Detect which cell encompasses the target text, then output its [X, Y] center coordinate. 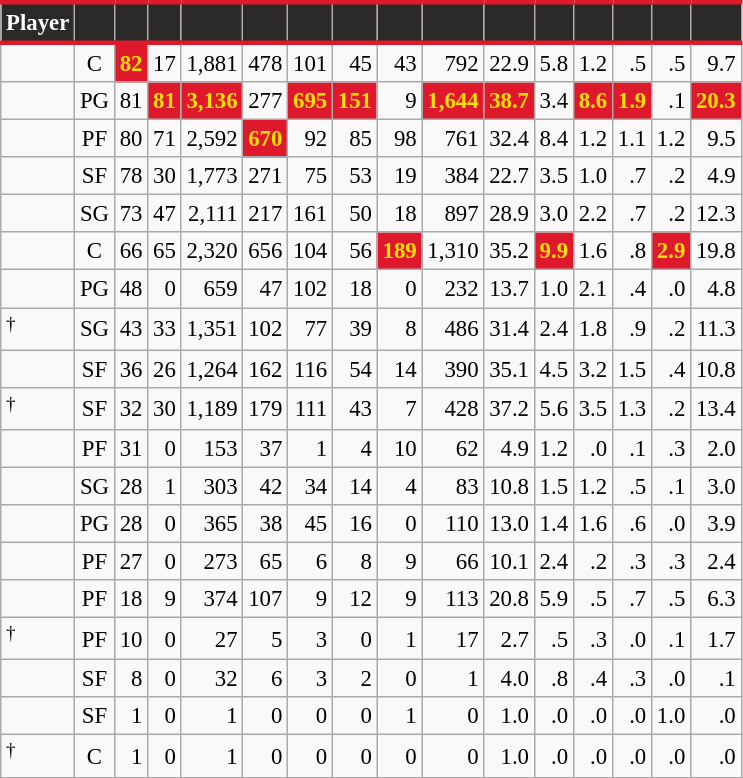
217 [266, 214]
273 [212, 561]
2,592 [212, 139]
31.4 [509, 329]
116 [310, 369]
659 [212, 289]
83 [453, 486]
19.8 [716, 251]
113 [453, 599]
9.7 [716, 62]
54 [354, 369]
9.9 [554, 251]
7 [400, 408]
19 [400, 176]
101 [310, 62]
6.3 [716, 599]
111 [310, 408]
428 [453, 408]
5.6 [554, 408]
161 [310, 214]
1.4 [554, 524]
2.1 [592, 289]
.6 [632, 524]
162 [266, 369]
77 [310, 329]
75 [310, 176]
4.5 [554, 369]
3.4 [554, 101]
110 [453, 524]
1,310 [453, 251]
390 [453, 369]
37.2 [509, 408]
13.7 [509, 289]
20.3 [716, 101]
26 [164, 369]
277 [266, 101]
13.4 [716, 408]
11.3 [716, 329]
897 [453, 214]
31 [130, 449]
1,264 [212, 369]
1,351 [212, 329]
153 [212, 449]
2,320 [212, 251]
32.4 [509, 139]
1.7 [716, 639]
5 [266, 639]
2 [354, 679]
179 [266, 408]
Player [38, 22]
28.9 [509, 214]
5.9 [554, 599]
33 [164, 329]
104 [310, 251]
695 [310, 101]
4.0 [509, 679]
10.1 [509, 561]
92 [310, 139]
48 [130, 289]
85 [354, 139]
22.7 [509, 176]
82 [130, 62]
303 [212, 486]
189 [400, 251]
1,644 [453, 101]
22.9 [509, 62]
98 [400, 139]
53 [354, 176]
3.9 [716, 524]
78 [130, 176]
374 [212, 599]
232 [453, 289]
73 [130, 214]
37 [266, 449]
50 [354, 214]
4.8 [716, 289]
1.3 [632, 408]
62 [453, 449]
16 [354, 524]
3,136 [212, 101]
20.8 [509, 599]
38 [266, 524]
792 [453, 62]
2,111 [212, 214]
71 [164, 139]
.9 [632, 329]
38.7 [509, 101]
39 [354, 329]
486 [453, 329]
1,881 [212, 62]
1,773 [212, 176]
2.9 [672, 251]
384 [453, 176]
3.2 [592, 369]
151 [354, 101]
13.0 [509, 524]
670 [266, 139]
35.2 [509, 251]
36 [130, 369]
5.8 [554, 62]
8.6 [592, 101]
2.0 [716, 449]
365 [212, 524]
34 [310, 486]
271 [266, 176]
656 [266, 251]
42 [266, 486]
12.3 [716, 214]
9.5 [716, 139]
2.7 [509, 639]
2.2 [592, 214]
56 [354, 251]
1.8 [592, 329]
12 [354, 599]
1.1 [632, 139]
8.4 [554, 139]
35.1 [509, 369]
107 [266, 599]
1,189 [212, 408]
478 [266, 62]
80 [130, 139]
761 [453, 139]
1.9 [632, 101]
